Capture the cell that displays the provided text and extract its (X, Y) central coordinate. 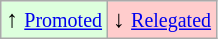
↑ Promoted (54, 20)
↓ Relegated (162, 20)
